Find where the given text appears and provide that cell's center as (x, y) coordinate. 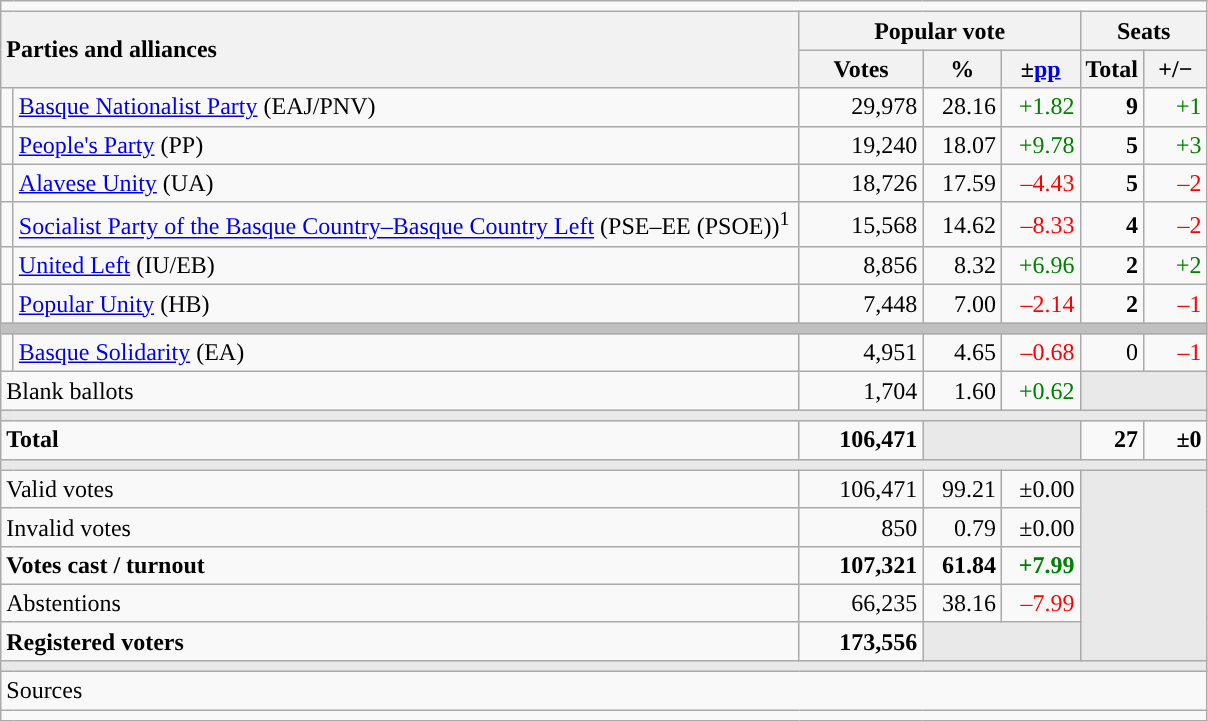
4,951 (861, 353)
–4.43 (1040, 183)
Seats (1144, 31)
18,726 (861, 183)
107,321 (861, 565)
Invalid votes (400, 527)
+/− (1176, 69)
8,856 (861, 266)
% (962, 69)
People's Party (PP) (406, 145)
61.84 (962, 565)
0 (1112, 353)
38.16 (962, 603)
+1 (1176, 107)
Registered voters (400, 641)
4 (1112, 224)
9 (1112, 107)
Votes (861, 69)
Valid votes (400, 489)
+7.99 (1040, 565)
–7.99 (1040, 603)
Socialist Party of the Basque Country–Basque Country Left (PSE–EE (PSOE))1 (406, 224)
14.62 (962, 224)
8.32 (962, 266)
173,556 (861, 641)
±pp (1040, 69)
1,704 (861, 391)
Parties and alliances (400, 50)
850 (861, 527)
Popular Unity (HB) (406, 304)
+3 (1176, 145)
1.60 (962, 391)
+1.82 (1040, 107)
17.59 (962, 183)
Votes cast / turnout (400, 565)
4.65 (962, 353)
7,448 (861, 304)
18.07 (962, 145)
Abstentions (400, 603)
Basque Nationalist Party (EAJ/PNV) (406, 107)
Alavese Unity (UA) (406, 183)
Blank ballots (400, 391)
66,235 (861, 603)
15,568 (861, 224)
+6.96 (1040, 266)
7.00 (962, 304)
99.21 (962, 489)
±0 (1176, 440)
+2 (1176, 266)
Popular vote (940, 31)
–0.68 (1040, 353)
–2.14 (1040, 304)
27 (1112, 440)
Sources (604, 691)
19,240 (861, 145)
–8.33 (1040, 224)
Basque Solidarity (EA) (406, 353)
United Left (IU/EB) (406, 266)
28.16 (962, 107)
+0.62 (1040, 391)
0.79 (962, 527)
+9.78 (1040, 145)
29,978 (861, 107)
